Extract the [X, Y] coordinate from the center of the cell holding the provided text.  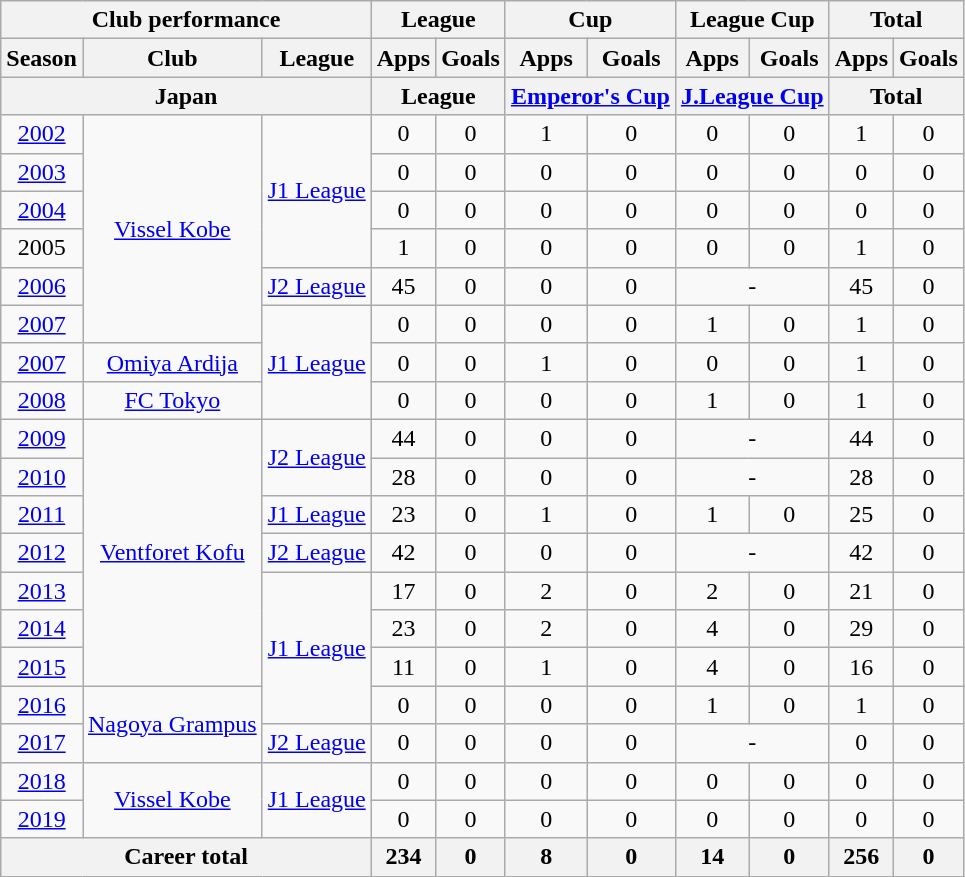
2010 [42, 477]
Emperor's Cup [590, 96]
2002 [42, 134]
Nagoya Grampus [172, 724]
2017 [42, 743]
21 [861, 591]
FC Tokyo [172, 400]
2015 [42, 667]
29 [861, 629]
2003 [42, 172]
2014 [42, 629]
2018 [42, 781]
17 [403, 591]
Cup [590, 20]
16 [861, 667]
Japan [186, 96]
2016 [42, 705]
Omiya Ardija [172, 362]
14 [712, 857]
2009 [42, 438]
2008 [42, 400]
8 [546, 857]
Career total [186, 857]
25 [861, 515]
Club [172, 58]
2013 [42, 591]
J.League Cup [752, 96]
Club performance [186, 20]
11 [403, 667]
2005 [42, 248]
Ventforet Kofu [172, 552]
2019 [42, 819]
2006 [42, 286]
2004 [42, 210]
Season [42, 58]
256 [861, 857]
League Cup [752, 20]
234 [403, 857]
2011 [42, 515]
2012 [42, 553]
